Capture the cell that displays the provided text and extract its [x, y] central coordinate. 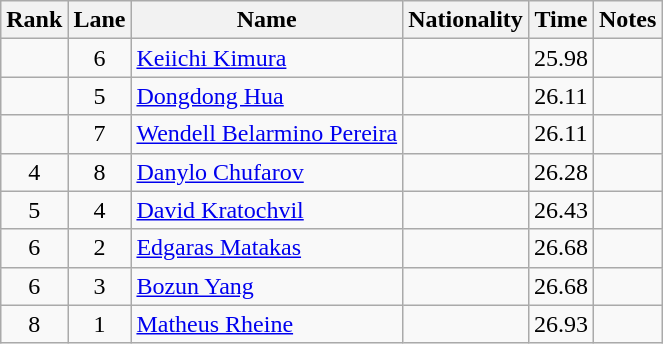
Keiichi Kimura [267, 58]
Danylo Chufarov [267, 172]
Wendell Belarmino Pereira [267, 134]
Edgaras Matakas [267, 248]
David Kratochvil [267, 210]
Nationality [466, 20]
26.93 [560, 324]
1 [100, 324]
Bozun Yang [267, 286]
Time [560, 20]
Dongdong Hua [267, 96]
26.28 [560, 172]
25.98 [560, 58]
Notes [627, 20]
Rank [34, 20]
7 [100, 134]
Matheus Rheine [267, 324]
2 [100, 248]
3 [100, 286]
Name [267, 20]
Lane [100, 20]
26.43 [560, 210]
